Find where the given text appears and provide that cell's center as [x, y] coordinate. 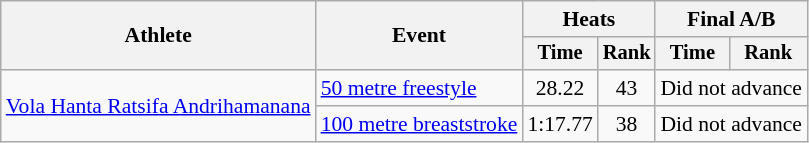
43 [627, 88]
100 metre breaststroke [420, 124]
28.22 [560, 88]
50 metre freestyle [420, 88]
Final A/B [731, 19]
38 [627, 124]
Athlete [158, 36]
Event [420, 36]
1:17.77 [560, 124]
Heats [588, 19]
Vola Hanta Ratsifa Andrihamanana [158, 106]
